Search for the cell housing the specified text and yield its [X, Y] center coordinate. 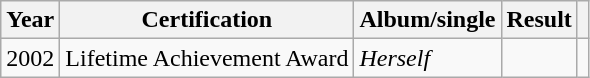
2002 [30, 58]
Herself [428, 58]
Year [30, 20]
Lifetime Achievement Award [207, 58]
Result [539, 20]
Certification [207, 20]
Album/single [428, 20]
